Return (x, y) of the center of cell containing provided text 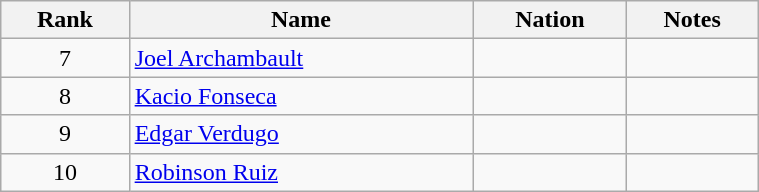
Nation (550, 20)
Notes (692, 20)
Robinson Ruiz (301, 172)
7 (65, 58)
Name (301, 20)
Rank (65, 20)
Kacio Fonseca (301, 96)
Edgar Verdugo (301, 134)
Joel Archambault (301, 58)
8 (65, 96)
10 (65, 172)
9 (65, 134)
